Provide the [X, Y] coordinate of the cell's center where the given text is located.  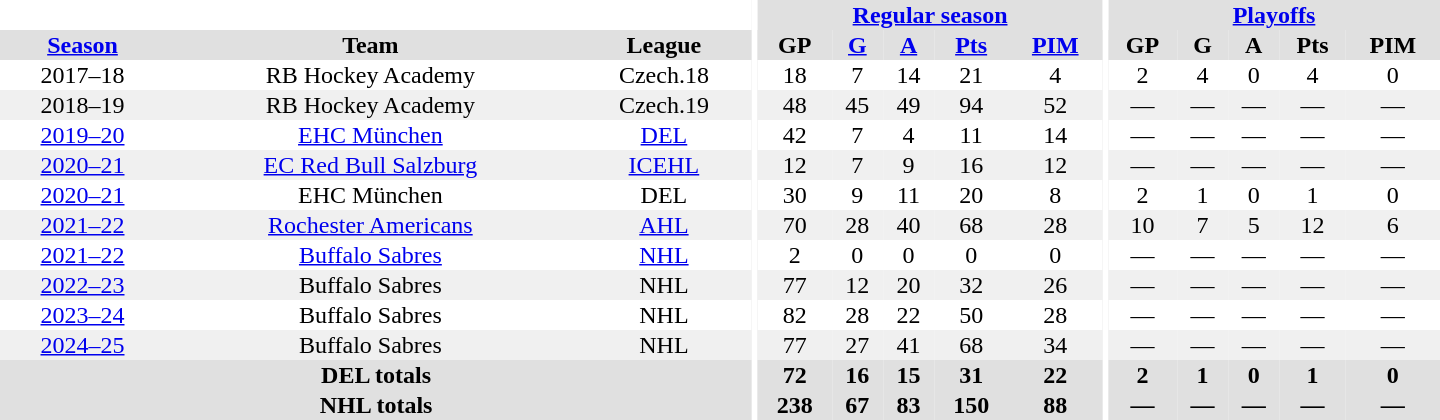
45 [858, 105]
50 [971, 315]
82 [795, 315]
27 [858, 345]
2017–18 [82, 75]
NHL totals [376, 405]
2018–19 [82, 105]
2019–20 [82, 135]
52 [1055, 105]
Regular season [930, 15]
Playoffs [1274, 15]
40 [908, 225]
72 [795, 375]
Czech.18 [664, 75]
AHL [664, 225]
6 [1393, 225]
48 [795, 105]
15 [908, 375]
Season [82, 45]
10 [1142, 225]
32 [971, 285]
Rochester Americans [370, 225]
Czech.19 [664, 105]
2023–24 [82, 315]
DEL totals [376, 375]
21 [971, 75]
31 [971, 375]
34 [1055, 345]
67 [858, 405]
8 [1055, 195]
EC Red Bull Salzburg [370, 165]
League [664, 45]
Team [370, 45]
83 [908, 405]
94 [971, 105]
2022–23 [82, 285]
42 [795, 135]
49 [908, 105]
88 [1055, 405]
30 [795, 195]
150 [971, 405]
238 [795, 405]
41 [908, 345]
ICEHL [664, 165]
18 [795, 75]
5 [1254, 225]
26 [1055, 285]
70 [795, 225]
2024–25 [82, 345]
